Identify which cell holds the provided text, then report its (X, Y) central coordinate. 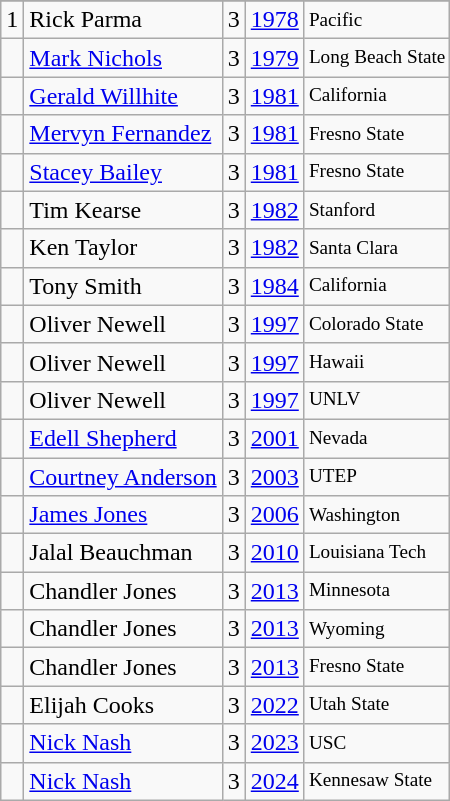
2001 (274, 438)
Stacey Bailey (123, 172)
Washington (377, 515)
Colorado State (377, 324)
Wyoming (377, 629)
Hawaii (377, 362)
2003 (274, 477)
Tim Kearse (123, 210)
1984 (274, 286)
Elijah Cooks (123, 705)
USC (377, 743)
Louisiana Tech (377, 553)
2022 (274, 705)
UNLV (377, 400)
1978 (274, 20)
Pacific (377, 20)
Minnesota (377, 591)
1 (12, 20)
2006 (274, 515)
Kennesaw State (377, 781)
Long Beach State (377, 58)
Tony Smith (123, 286)
Ken Taylor (123, 248)
Courtney Anderson (123, 477)
Utah State (377, 705)
Edell Shepherd (123, 438)
1979 (274, 58)
Mervyn Fernandez (123, 134)
2010 (274, 553)
2024 (274, 781)
Jalal Beauchman (123, 553)
Santa Clara (377, 248)
Rick Parma (123, 20)
Stanford (377, 210)
Nevada (377, 438)
UTEP (377, 477)
Gerald Willhite (123, 96)
2023 (274, 743)
Mark Nichols (123, 58)
James Jones (123, 515)
